Scan for the cell matching the given text and deliver its [x, y] coordinate at center. 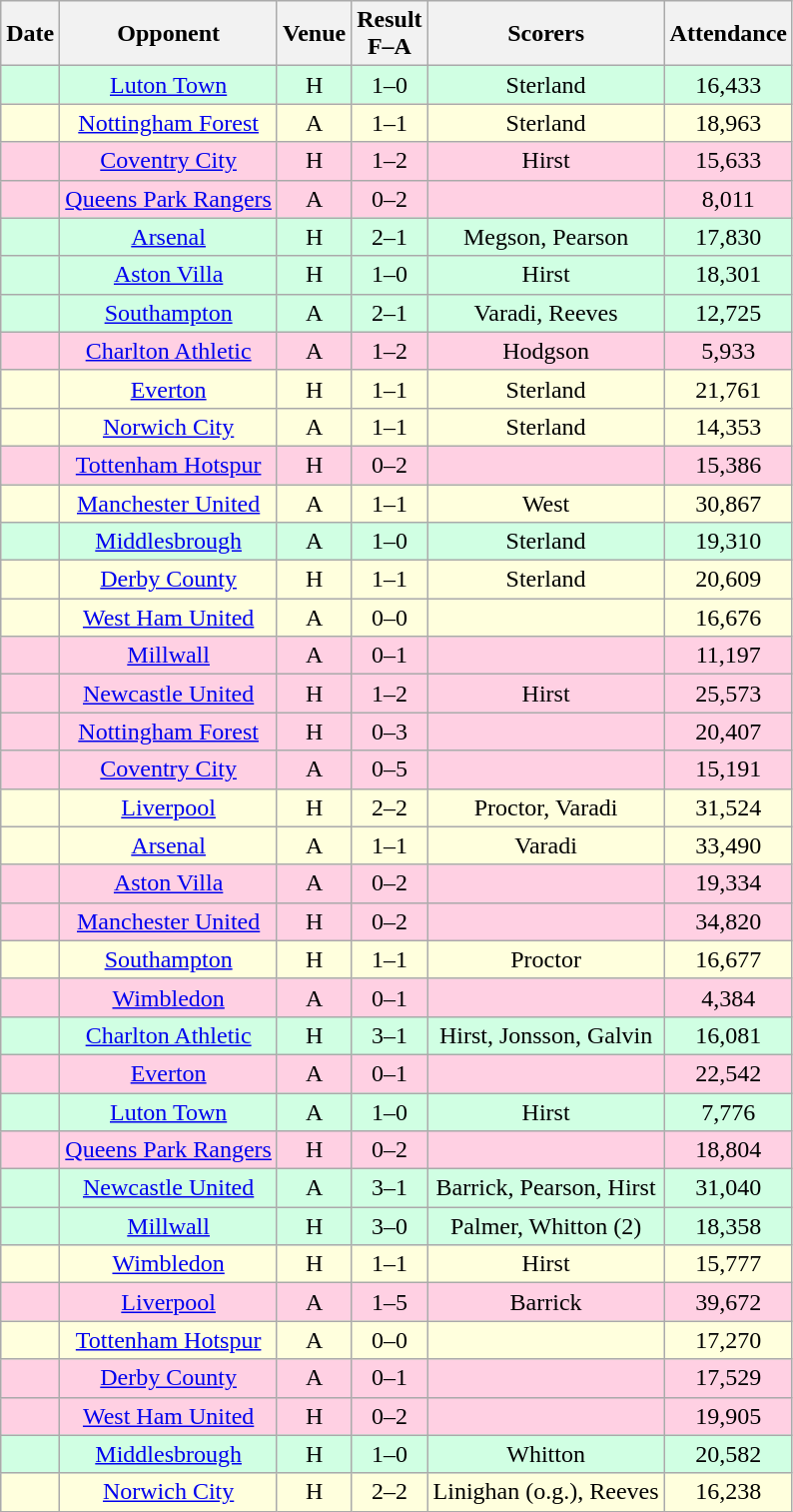
25,573 [728, 694]
39,672 [728, 1302]
4,384 [728, 997]
15,777 [728, 1264]
3–0 [390, 1226]
Varadi [545, 845]
17,830 [728, 237]
ResultF–A [390, 34]
11,197 [728, 656]
15,633 [728, 161]
Venue [314, 34]
Opponent [169, 34]
0–5 [390, 769]
18,301 [728, 275]
20,582 [728, 1454]
Palmer, Whitton (2) [545, 1226]
0–3 [390, 732]
21,761 [728, 389]
18,963 [728, 123]
Barrick [545, 1302]
17,270 [728, 1340]
31,524 [728, 807]
16,677 [728, 959]
Scorers [545, 34]
19,905 [728, 1416]
15,191 [728, 769]
19,334 [728, 883]
34,820 [728, 921]
31,040 [728, 1188]
33,490 [728, 845]
Linighan (o.g.), Reeves [545, 1492]
Attendance [728, 34]
West [545, 503]
16,676 [728, 618]
Megson, Pearson [545, 237]
19,310 [728, 542]
12,725 [728, 313]
Proctor [545, 959]
30,867 [728, 503]
8,011 [728, 199]
16,081 [728, 1035]
Varadi, Reeves [545, 313]
16,238 [728, 1492]
Date [30, 34]
18,358 [728, 1226]
7,776 [728, 1112]
1–5 [390, 1302]
Hirst, Jonsson, Galvin [545, 1035]
20,407 [728, 732]
Proctor, Varadi [545, 807]
14,353 [728, 427]
Hodgson [545, 351]
5,933 [728, 351]
22,542 [728, 1073]
16,433 [728, 85]
Barrick, Pearson, Hirst [545, 1188]
20,609 [728, 580]
15,386 [728, 465]
Whitton [545, 1454]
17,529 [728, 1378]
18,804 [728, 1150]
